Return [x, y] of the center of cell containing provided text 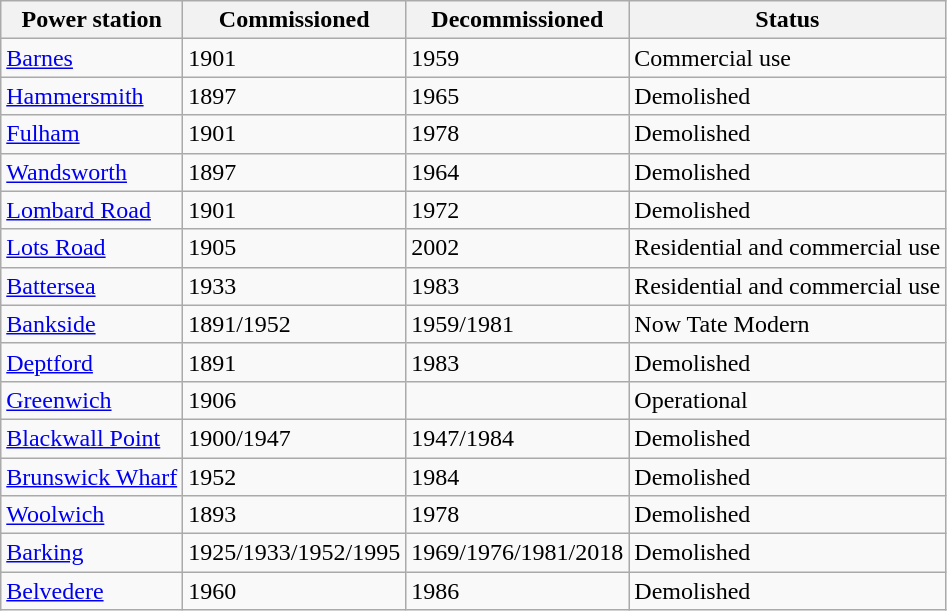
Hammersmith [92, 96]
1952 [294, 477]
Commissioned [294, 20]
Barnes [92, 58]
Bankside [92, 324]
1960 [294, 591]
Greenwich [92, 400]
2002 [518, 248]
Status [788, 20]
Belvedere [92, 591]
Deptford [92, 362]
Operational [788, 400]
1891/1952 [294, 324]
Brunswick Wharf [92, 477]
1959/1981 [518, 324]
1969/1976/1981/2018 [518, 553]
1959 [518, 58]
Blackwall Point [92, 438]
1986 [518, 591]
1933 [294, 286]
Now Tate Modern [788, 324]
1891 [294, 362]
Decommissioned [518, 20]
1893 [294, 515]
1984 [518, 477]
Lombard Road [92, 210]
1964 [518, 172]
1972 [518, 210]
1900/1947 [294, 438]
Woolwich [92, 515]
Lots Road [92, 248]
1965 [518, 96]
Commercial use [788, 58]
1905 [294, 248]
Barking [92, 553]
1925/1933/1952/1995 [294, 553]
Battersea [92, 286]
Wandsworth [92, 172]
1906 [294, 400]
Power station [92, 20]
Fulham [92, 134]
1947/1984 [518, 438]
